For the text-containing cell, return its midpoint in (X, Y) coordinate format. 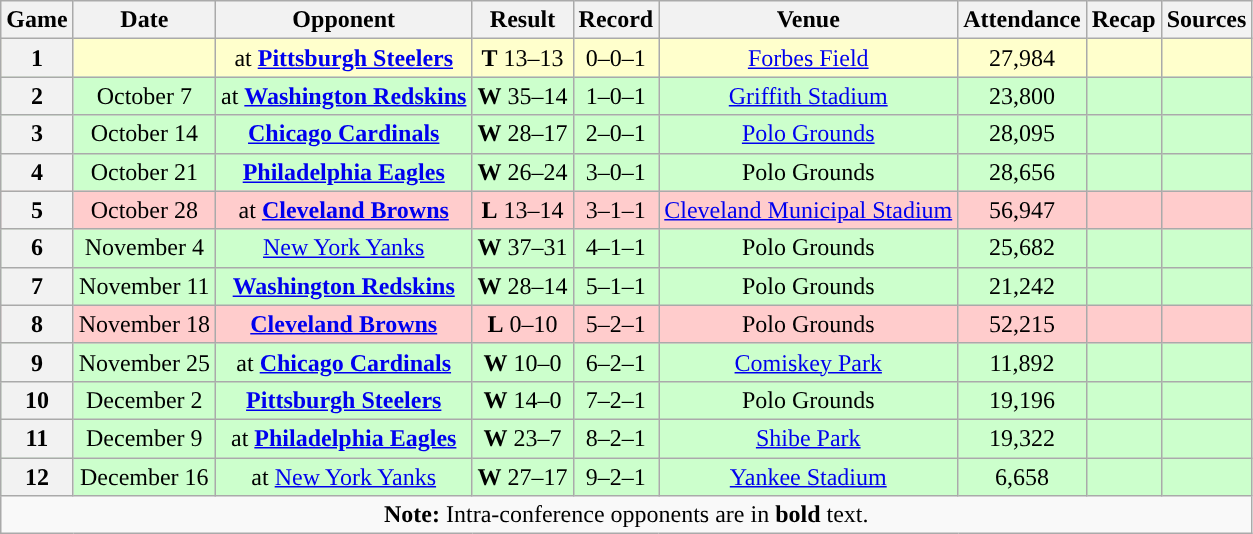
11,892 (1022, 362)
Venue (808, 20)
7 (37, 286)
November 25 (144, 362)
5–2–1 (616, 324)
W 27–17 (522, 477)
at Philadelphia Eagles (343, 438)
at Washington Redskins (343, 96)
3–0–1 (616, 172)
November 4 (144, 248)
December 2 (144, 400)
Recap (1124, 20)
Comiskey Park (808, 362)
25,682 (1022, 248)
4 (37, 172)
October 21 (144, 172)
W 35–14 (522, 96)
Sources (1206, 20)
9–2–1 (616, 477)
Chicago Cardinals (343, 134)
October 28 (144, 210)
Record (616, 20)
W 14–0 (522, 400)
October 14 (144, 134)
Washington Redskins (343, 286)
3 (37, 134)
23,800 (1022, 96)
6–2–1 (616, 362)
December 16 (144, 477)
New York Yanks (343, 248)
1 (37, 58)
21,242 (1022, 286)
8–2–1 (616, 438)
November 11 (144, 286)
Result (522, 20)
Yankee Stadium (808, 477)
4–1–1 (616, 248)
W 37–31 (522, 248)
Griffith Stadium (808, 96)
2 (37, 96)
1–0–1 (616, 96)
Cleveland Browns (343, 324)
6,658 (1022, 477)
October 7 (144, 96)
19,322 (1022, 438)
5 (37, 210)
Forbes Field (808, 58)
at Pittsburgh Steelers (343, 58)
at Cleveland Browns (343, 210)
W 28–14 (522, 286)
6 (37, 248)
Pittsburgh Steelers (343, 400)
27,984 (1022, 58)
28,095 (1022, 134)
Note: Intra-conference opponents are in bold text. (626, 515)
19,196 (1022, 400)
12 (37, 477)
W 10–0 (522, 362)
7–2–1 (616, 400)
8 (37, 324)
T 13–13 (522, 58)
Philadelphia Eagles (343, 172)
0–0–1 (616, 58)
5–1–1 (616, 286)
Attendance (1022, 20)
L 13–14 (522, 210)
Shibe Park (808, 438)
Cleveland Municipal Stadium (808, 210)
W 28–17 (522, 134)
December 9 (144, 438)
Opponent (343, 20)
9 (37, 362)
2–0–1 (616, 134)
28,656 (1022, 172)
L 0–10 (522, 324)
56,947 (1022, 210)
3–1–1 (616, 210)
11 (37, 438)
Date (144, 20)
at New York Yanks (343, 477)
52,215 (1022, 324)
W 23–7 (522, 438)
10 (37, 400)
at Chicago Cardinals (343, 362)
Game (37, 20)
W 26–24 (522, 172)
November 18 (144, 324)
